Find where the given text appears and provide that cell's center as (x, y) coordinate. 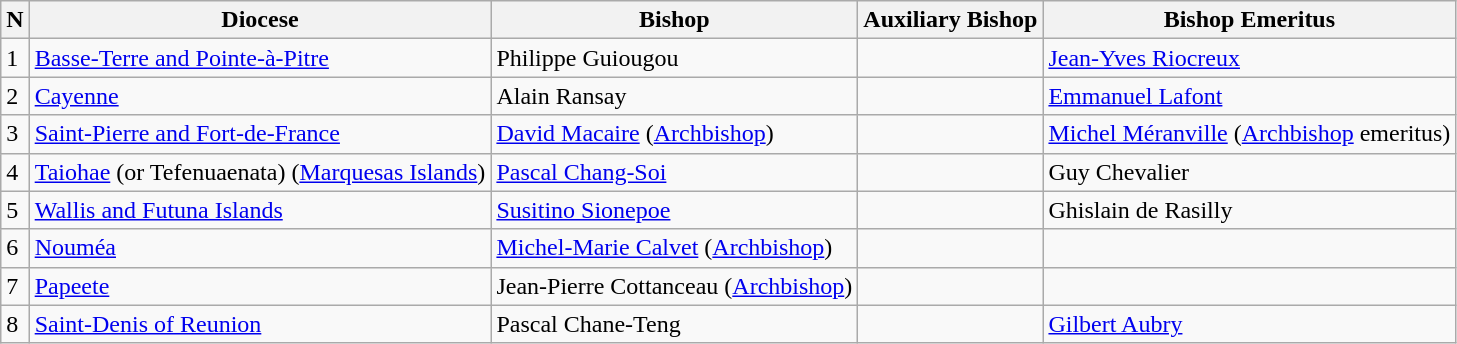
Gilbert Aubry (1250, 324)
2 (15, 96)
5 (15, 210)
1 (15, 58)
Nouméa (260, 248)
Philippe Guiougou (674, 58)
N (15, 20)
Pascal Chane-Teng (674, 324)
Jean-Yves Riocreux (1250, 58)
Papeete (260, 286)
Wallis and Futuna Islands (260, 210)
Cayenne (260, 96)
6 (15, 248)
David Macaire (Archbishop) (674, 134)
Susitino Sionepoe (674, 210)
8 (15, 324)
Diocese (260, 20)
Ghislain de Rasilly (1250, 210)
Auxiliary Bishop (950, 20)
Alain Ransay (674, 96)
3 (15, 134)
7 (15, 286)
Guy Chevalier (1250, 172)
Michel-Marie Calvet (Archbishop) (674, 248)
Jean-Pierre Cottanceau (Archbishop) (674, 286)
Bishop Emeritus (1250, 20)
Saint-Denis of Reunion (260, 324)
4 (15, 172)
Taiohae (or Tefenuaenata) (Marquesas Islands) (260, 172)
Saint-Pierre and Fort-de-France (260, 134)
Emmanuel Lafont (1250, 96)
Bishop (674, 20)
Basse-Terre and Pointe-à-Pitre (260, 58)
Michel Méranville (Archbishop emeritus) (1250, 134)
Pascal Chang-Soi (674, 172)
